Pinpoint the cell where the given text exists, returning its (x, y) midpoint coordinate. 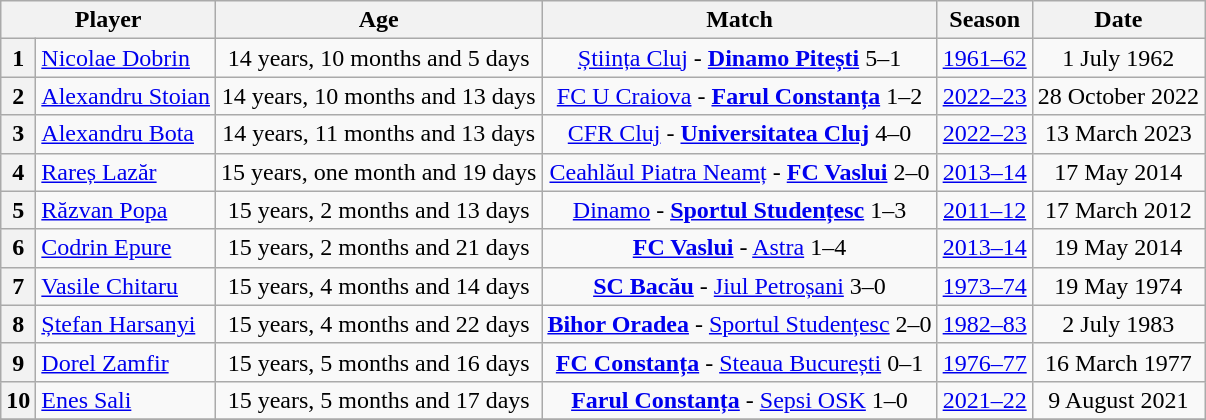
15 years, 2 months and 21 days (379, 248)
Match (740, 20)
Știința Cluj - Dinamo Pitești 5–1 (740, 58)
2011–12 (984, 210)
Vasile Chitaru (126, 286)
Rareș Lazăr (126, 172)
CFR Cluj - Universitatea Cluj 4–0 (740, 134)
4 (18, 172)
Ștefan Harsanyi (126, 324)
1982–83 (984, 324)
15 years, 5 months and 16 days (379, 362)
10 (18, 400)
1973–74 (984, 286)
9 (18, 362)
9 August 2021 (1118, 400)
Alexandru Stoian (126, 96)
15 years, 4 months and 22 days (379, 324)
17 May 2014 (1118, 172)
2 July 1983 (1118, 324)
Dorel Zamfir (126, 362)
Codrin Epure (126, 248)
Farul Constanța - Sepsi OSK 1–0 (740, 400)
1 (18, 58)
28 October 2022 (1118, 96)
FC Vaslui - Astra 1–4 (740, 248)
Date (1118, 20)
Player (108, 20)
Nicolae Dobrin (126, 58)
15 years, 4 months and 14 days (379, 286)
14 years, 11 months and 13 days (379, 134)
3 (18, 134)
17 March 2012 (1118, 210)
Bihor Oradea - Sportul Studențesc 2–0 (740, 324)
1 July 1962 (1118, 58)
FC U Craiova - Farul Constanța 1–2 (740, 96)
6 (18, 248)
19 May 1974 (1118, 286)
Dinamo - Sportul Studențesc 1–3 (740, 210)
Alexandru Bota (126, 134)
15 years, 2 months and 13 days (379, 210)
15 years, one month and 19 days (379, 172)
2021–22 (984, 400)
2 (18, 96)
Enes Sali (126, 400)
14 years, 10 months and 5 days (379, 58)
19 May 2014 (1118, 248)
8 (18, 324)
Age (379, 20)
SC Bacău - Jiul Petroșani 3–0 (740, 286)
1976–77 (984, 362)
1961–62 (984, 58)
13 March 2023 (1118, 134)
15 years, 5 months and 17 days (379, 400)
FC Constanța - Steaua București 0–1 (740, 362)
Răzvan Popa (126, 210)
14 years, 10 months and 13 days (379, 96)
Ceahlăul Piatra Neamț - FC Vaslui 2–0 (740, 172)
7 (18, 286)
16 March 1977 (1118, 362)
Season (984, 20)
5 (18, 210)
